Output the (x, y) coordinate of the center of the cell containing the given text.  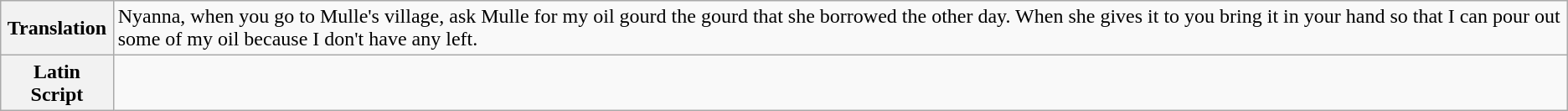
Translation (57, 29)
Latin Script (57, 82)
